Return the (x, y) coordinate for the center point of the cell that contains the specified text.  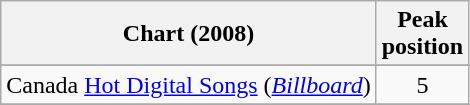
5 (422, 85)
Canada Hot Digital Songs (Billboard) (188, 85)
Peakposition (422, 34)
Chart (2008) (188, 34)
